Search for the cell housing the specified text and yield its (X, Y) center coordinate. 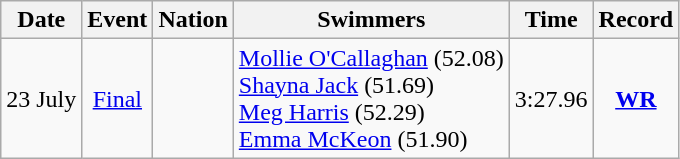
Date (42, 20)
23 July (42, 98)
3:27.96 (551, 98)
Nation (193, 20)
WR (636, 98)
Record (636, 20)
Swimmers (371, 20)
Mollie O'Callaghan (52.08)Shayna Jack (51.69)Meg Harris (52.29)Emma McKeon (51.90) (371, 98)
Event (118, 20)
Time (551, 20)
Final (118, 98)
